Pinpoint the cell where the given text exists, returning its [x, y] midpoint coordinate. 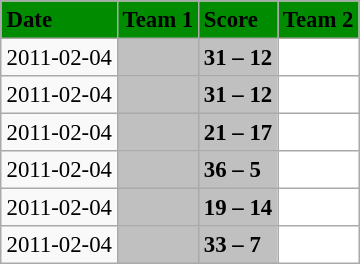
19 – 14 [238, 208]
Date [59, 20]
Team 2 [318, 20]
21 – 17 [238, 133]
Score [238, 20]
33 – 7 [238, 245]
Team 1 [158, 20]
36 – 5 [238, 170]
